Provide the [x, y] coordinate of the cell's center where the given text is located.  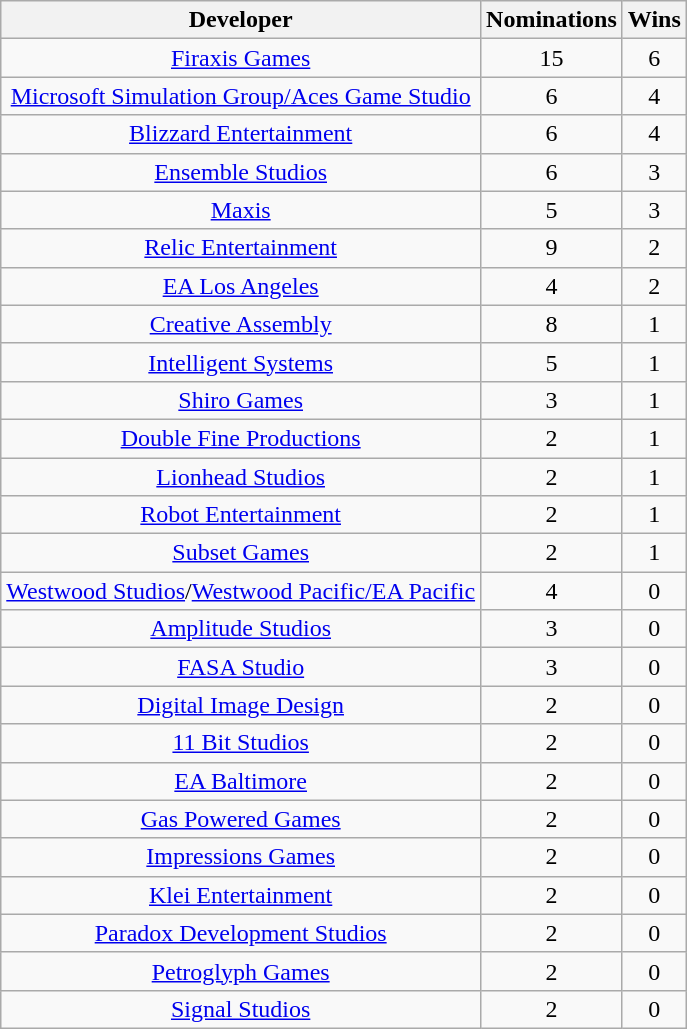
FASA Studio [241, 667]
Relic Entertainment [241, 248]
8 [552, 324]
Blizzard Entertainment [241, 134]
11 Bit Studios [241, 743]
Robot Entertainment [241, 515]
Westwood Studios/Westwood Pacific/EA Pacific [241, 591]
9 [552, 248]
Amplitude Studios [241, 629]
Maxis [241, 210]
Petroglyph Games [241, 971]
Developer [241, 20]
Wins [654, 20]
Subset Games [241, 553]
Impressions Games [241, 857]
Gas Powered Games [241, 819]
Klei Entertainment [241, 895]
Signal Studios [241, 1009]
Lionhead Studios [241, 477]
Intelligent Systems [241, 362]
Shiro Games [241, 400]
Nominations [552, 20]
Paradox Development Studios [241, 933]
Double Fine Productions [241, 438]
Microsoft Simulation Group/Aces Game Studio [241, 96]
EA Los Angeles [241, 286]
Ensemble Studios [241, 172]
Creative Assembly [241, 324]
15 [552, 58]
Digital Image Design [241, 705]
EA Baltimore [241, 781]
Firaxis Games [241, 58]
